Search for the cell housing the specified text and yield its (x, y) center coordinate. 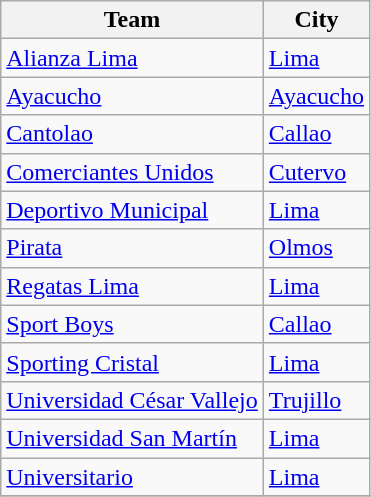
Universidad César Vallejo (132, 400)
Olmos (316, 248)
Pirata (132, 248)
Universidad San Martín (132, 438)
Trujillo (316, 400)
Cutervo (316, 172)
Deportivo Municipal (132, 210)
City (316, 20)
Cantolao (132, 134)
Sport Boys (132, 324)
Sporting Cristal (132, 362)
Regatas Lima (132, 286)
Comerciantes Unidos (132, 172)
Team (132, 20)
Alianza Lima (132, 58)
Universitario (132, 477)
